Return [x, y] of the center of cell containing provided text 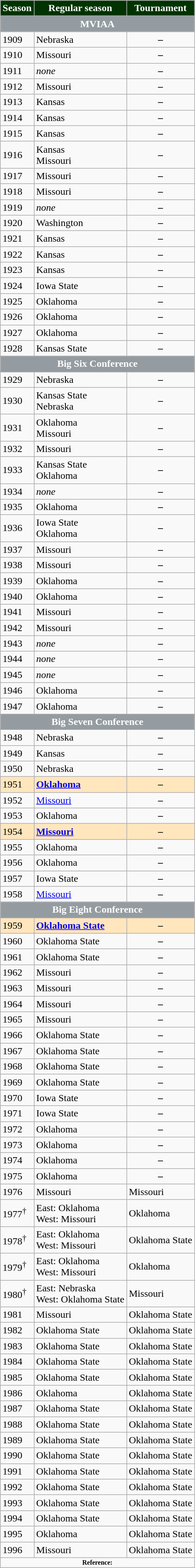
1945 [17, 675]
1923 [17, 270]
1986 [17, 1393]
1951 [17, 785]
Iowa StateOklahoma [80, 529]
1978† [17, 1240]
1925 [17, 301]
1928 [17, 348]
1996 [17, 1550]
1922 [17, 254]
1970 [17, 1098]
1995 [17, 1534]
1982 [17, 1330]
1939 [17, 581]
1993 [17, 1503]
1968 [17, 1067]
1914 [17, 118]
1989 [17, 1440]
1913 [17, 102]
1927 [17, 333]
1976 [17, 1192]
1967 [17, 1051]
1959 [17, 925]
1969 [17, 1082]
1971 [17, 1114]
1926 [17, 317]
1975 [17, 1176]
Regular season [80, 8]
1949 [17, 753]
1918 [17, 191]
Season [17, 8]
1911 [17, 71]
1944 [17, 659]
1946 [17, 690]
1948 [17, 737]
1941 [17, 612]
Washington [80, 223]
1943 [17, 643]
1980† [17, 1293]
East: NebraskaWest: Oklahoma State [80, 1293]
1919 [17, 207]
1938 [17, 565]
1994 [17, 1518]
Tournament [160, 8]
1965 [17, 1020]
1981 [17, 1315]
1990 [17, 1456]
1988 [17, 1424]
1963 [17, 988]
1917 [17, 176]
1977† [17, 1213]
Reference: [97, 1563]
1956 [17, 863]
1930 [17, 401]
MVIAA [97, 24]
1932 [17, 449]
1974 [17, 1160]
1915 [17, 133]
Kansas StateOklahoma [80, 470]
Big Six Conference [97, 364]
1953 [17, 816]
OklahomaMissouri [80, 427]
1950 [17, 769]
Kansas StateNebraska [80, 401]
1942 [17, 628]
1961 [17, 957]
1954 [17, 832]
1979† [17, 1266]
1964 [17, 1004]
1910 [17, 55]
1985 [17, 1377]
Big Eight Conference [97, 910]
Kansas State [80, 348]
1962 [17, 972]
1984 [17, 1362]
1912 [17, 86]
1955 [17, 847]
1973 [17, 1145]
1992 [17, 1487]
1947 [17, 706]
1935 [17, 507]
1937 [17, 550]
1929 [17, 380]
1931 [17, 427]
1972 [17, 1129]
1916 [17, 155]
1924 [17, 286]
Big Seven Conference [97, 722]
1920 [17, 223]
1936 [17, 529]
1934 [17, 491]
1909 [17, 40]
1991 [17, 1471]
1987 [17, 1409]
1966 [17, 1035]
1983 [17, 1346]
1957 [17, 878]
1952 [17, 800]
1960 [17, 941]
1940 [17, 596]
1921 [17, 239]
1958 [17, 894]
KansasMissouri [80, 155]
1933 [17, 470]
